Capture the cell that displays the provided text and extract its (x, y) central coordinate. 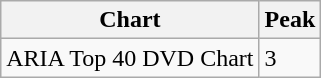
ARIA Top 40 DVD Chart (130, 58)
Peak (290, 20)
3 (290, 58)
Chart (130, 20)
